Provide the (x, y) coordinate of the cell's center where the given text is located.  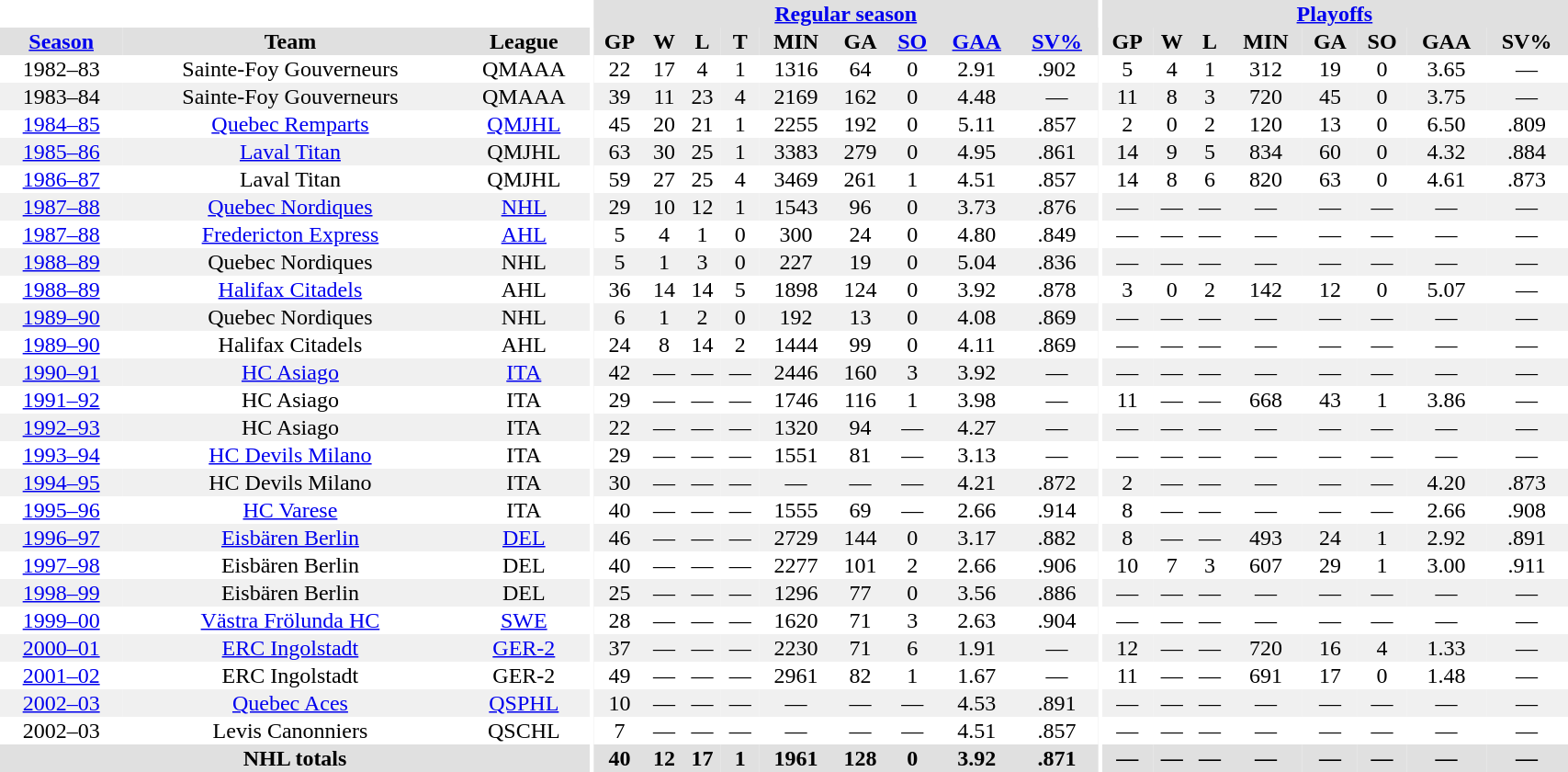
2169 (795, 96)
607 (1266, 565)
2961 (795, 675)
691 (1266, 675)
4.95 (976, 152)
2277 (795, 565)
2.91 (976, 69)
162 (861, 96)
69 (861, 510)
3469 (795, 179)
1984–85 (61, 124)
.902 (1056, 69)
.884 (1527, 152)
2.63 (976, 620)
668 (1266, 400)
.849 (1056, 234)
3.98 (976, 400)
834 (1266, 152)
1992–93 (61, 427)
HC Varese (290, 510)
.878 (1056, 289)
1.91 (976, 648)
1999–00 (61, 620)
Västra Frölunda HC (290, 620)
16 (1330, 648)
1995–96 (61, 510)
3.17 (976, 538)
.914 (1056, 510)
.836 (1056, 262)
160 (861, 372)
5.04 (976, 262)
9 (1172, 152)
21 (702, 124)
Levis Canonniers (290, 731)
1543 (795, 207)
.886 (1056, 593)
1551 (795, 455)
3.73 (976, 207)
2000–01 (61, 648)
NHL totals (295, 758)
1555 (795, 510)
4.27 (976, 427)
49 (620, 675)
820 (1266, 179)
SWE (525, 620)
4.21 (976, 482)
142 (1266, 289)
1620 (795, 620)
2446 (795, 372)
1997–98 (61, 565)
43 (1330, 400)
1991–92 (61, 400)
Quebec Aces (290, 703)
2001–02 (61, 675)
.882 (1056, 538)
312 (1266, 69)
1898 (795, 289)
77 (861, 593)
227 (795, 262)
.876 (1056, 207)
39 (620, 96)
1961 (795, 758)
1998–99 (61, 593)
1986–87 (61, 179)
124 (861, 289)
493 (1266, 538)
4.32 (1446, 152)
261 (861, 179)
1993–94 (61, 455)
20 (663, 124)
300 (795, 234)
QSPHL (525, 703)
.908 (1527, 510)
1982–83 (61, 69)
2.92 (1446, 538)
1994–95 (61, 482)
5.11 (976, 124)
Team (290, 41)
1.33 (1446, 648)
.911 (1527, 565)
QSCHL (525, 731)
1.48 (1446, 675)
82 (861, 675)
3.86 (1446, 400)
4.61 (1446, 179)
4.08 (976, 317)
1320 (795, 427)
2729 (795, 538)
4.53 (976, 703)
4.80 (976, 234)
1444 (795, 345)
96 (861, 207)
1.67 (976, 675)
128 (861, 758)
64 (861, 69)
3383 (795, 152)
4.48 (976, 96)
.871 (1056, 758)
37 (620, 648)
120 (1266, 124)
1316 (795, 69)
.809 (1527, 124)
81 (861, 455)
94 (861, 427)
3.00 (1446, 565)
3.13 (976, 455)
28 (620, 620)
3.56 (976, 593)
1983–84 (61, 96)
1996–97 (61, 538)
6.50 (1446, 124)
5.07 (1446, 289)
T (740, 41)
101 (861, 565)
36 (620, 289)
League (525, 41)
Fredericton Express (290, 234)
4.20 (1446, 482)
Quebec Remparts (290, 124)
2230 (795, 648)
.904 (1056, 620)
279 (861, 152)
2255 (795, 124)
1985–86 (61, 152)
42 (620, 372)
1296 (795, 593)
.906 (1056, 565)
116 (861, 400)
60 (1330, 152)
Season (61, 41)
1746 (795, 400)
27 (663, 179)
23 (702, 96)
59 (620, 179)
46 (620, 538)
99 (861, 345)
Playoffs (1334, 14)
.861 (1056, 152)
3.75 (1446, 96)
144 (861, 538)
Regular season (846, 14)
1990–91 (61, 372)
4.11 (976, 345)
.872 (1056, 482)
3.65 (1446, 69)
